Scan for the cell matching the given text and deliver its (X, Y) coordinate at center. 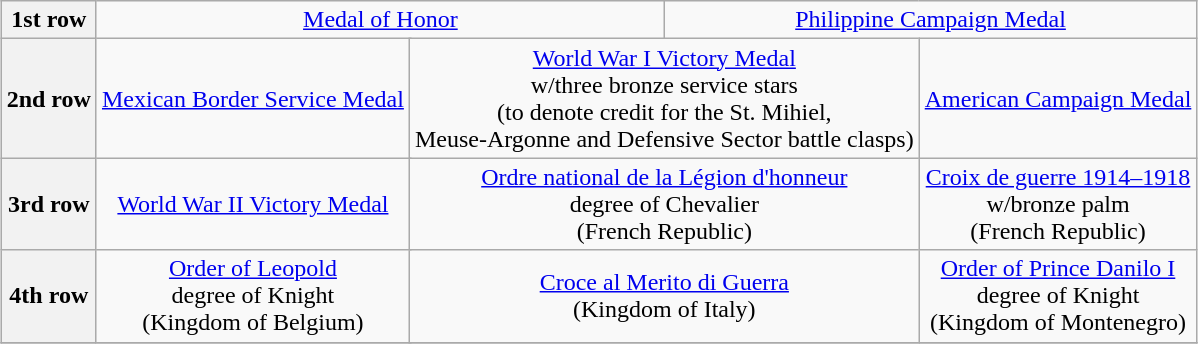
3rd row (48, 204)
Order of Leopold degree of Knight (Kingdom of Belgium) (252, 296)
Order of Prince Danilo I degree of Knight (Kingdom of Montenegro) (1058, 296)
Croce al Merito di Guerra (Kingdom of Italy) (664, 296)
Philippine Campaign Medal (930, 20)
1st row (48, 20)
2nd row (48, 98)
4th row (48, 296)
Croix de guerre 1914–1918 w/bronze palm (French Republic) (1058, 204)
World War II Victory Medal (252, 204)
American Campaign Medal (1058, 98)
Mexican Border Service Medal (252, 98)
Ordre national de la Légion d'honneur degree of Chevalier (French Republic) (664, 204)
Medal of Honor (380, 20)
World War I Victory Medal w/three bronze service stars (to denote credit for the St. Mihiel, Meuse-Argonne and Defensive Sector battle clasps) (664, 98)
